Capture the cell that displays the provided text and extract its [X, Y] central coordinate. 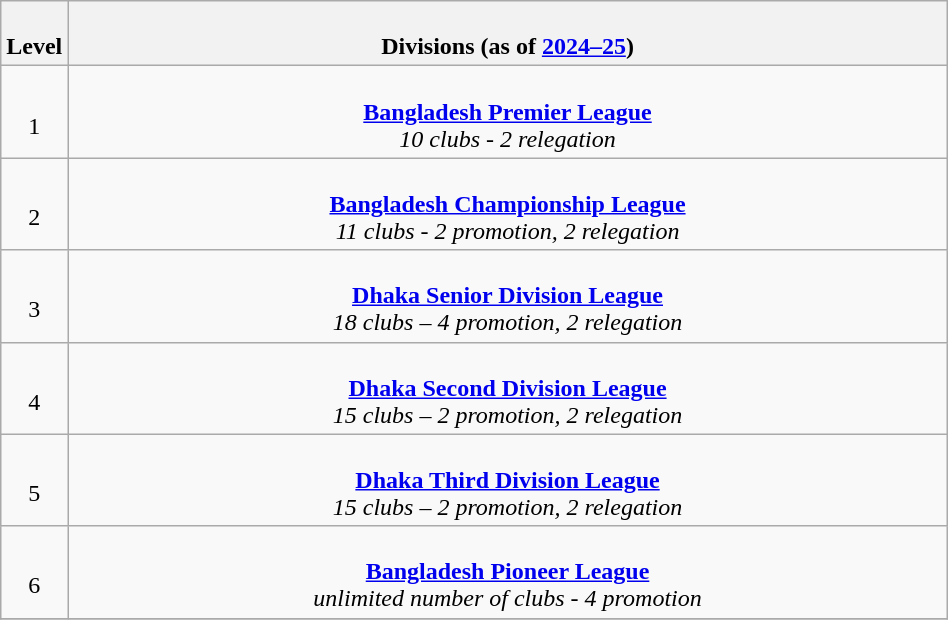
5 [34, 480]
Dhaka Third Division League 15 clubs – 2 promotion, 2 relegation [508, 480]
1 [34, 112]
3 [34, 296]
Dhaka Second Division League 15 clubs – 2 promotion, 2 relegation [508, 388]
Level [34, 34]
Divisions (as of 2024–25) [508, 34]
Dhaka Senior Division League 18 clubs – 4 promotion, 2 relegation [508, 296]
Bangladesh Pioneer League unlimited number of clubs - 4 promotion [508, 572]
6 [34, 572]
2 [34, 204]
Bangladesh Championship League 11 clubs - 2 promotion, 2 relegation [508, 204]
4 [34, 388]
Bangladesh Premier League 10 clubs - 2 relegation [508, 112]
